Return (X, Y) of the center of cell containing provided text 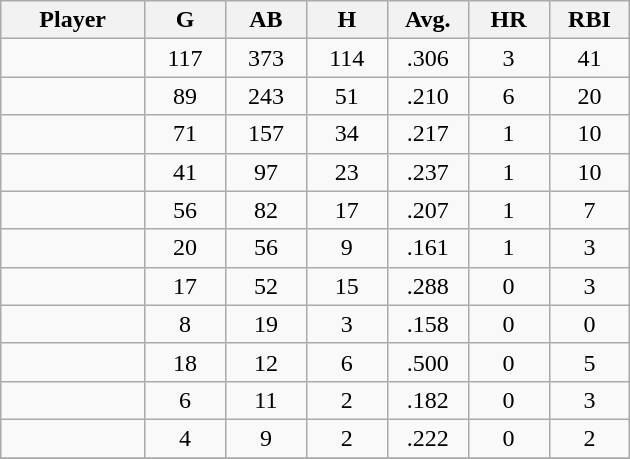
71 (186, 134)
373 (266, 58)
8 (186, 324)
.182 (428, 400)
.500 (428, 362)
157 (266, 134)
.288 (428, 286)
HR (508, 20)
114 (346, 58)
.217 (428, 134)
.207 (428, 210)
.210 (428, 96)
34 (346, 134)
4 (186, 438)
12 (266, 362)
Avg. (428, 20)
.237 (428, 172)
.306 (428, 58)
11 (266, 400)
23 (346, 172)
.222 (428, 438)
.158 (428, 324)
15 (346, 286)
89 (186, 96)
RBI (590, 20)
AB (266, 20)
.161 (428, 248)
243 (266, 96)
18 (186, 362)
82 (266, 210)
117 (186, 58)
51 (346, 96)
H (346, 20)
97 (266, 172)
7 (590, 210)
Player (73, 20)
G (186, 20)
5 (590, 362)
19 (266, 324)
52 (266, 286)
